Pinpoint the cell where the given text exists, returning its [X, Y] midpoint coordinate. 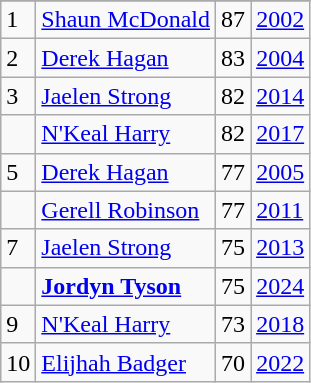
83 [234, 58]
Shaun McDonald [126, 20]
2022 [280, 362]
Elijhah Badger [126, 362]
1 [18, 20]
Gerell Robinson [126, 210]
2005 [280, 172]
2018 [280, 324]
2 [18, 58]
3 [18, 96]
2014 [280, 96]
73 [234, 324]
7 [18, 248]
Jordyn Tyson [126, 286]
2011 [280, 210]
70 [234, 362]
2017 [280, 134]
2024 [280, 286]
9 [18, 324]
10 [18, 362]
2002 [280, 20]
2013 [280, 248]
2004 [280, 58]
87 [234, 20]
5 [18, 172]
